Search for the cell housing the specified text and yield its [x, y] center coordinate. 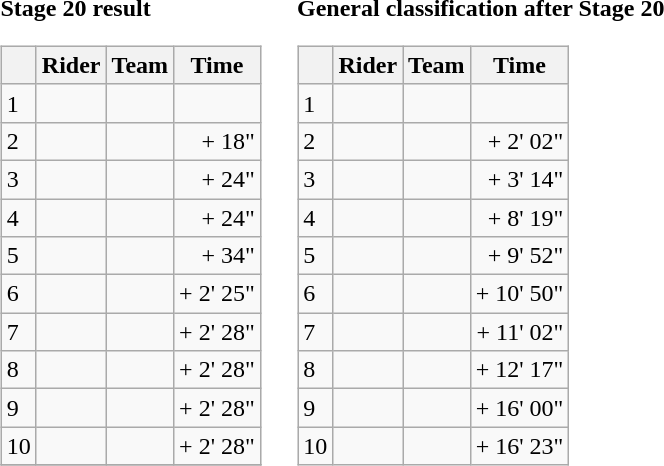
+ 10' 50" [520, 294]
+ 11' 02" [520, 332]
+ 9' 52" [520, 256]
+ 8' 19" [520, 217]
+ 18" [218, 141]
+ 34" [218, 256]
+ 3' 14" [520, 179]
+ 16' 23" [520, 446]
+ 16' 00" [520, 408]
+ 12' 17" [520, 370]
+ 2' 25" [218, 294]
+ 2' 02" [520, 141]
